Output the (X, Y) coordinate of the center of the cell containing the given text.  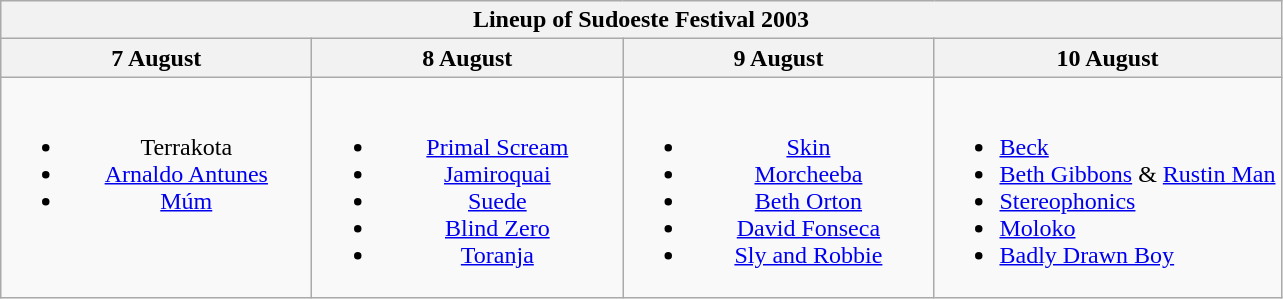
10 August (1108, 58)
Lineup of Sudoeste Festival 2003 (641, 20)
9 August (778, 58)
BeckBeth Gibbons & Rustin ManStereophonicsMolokoBadly Drawn Boy (1108, 188)
Primal ScreamJamiroquaiSuedeBlind ZeroToranja (468, 188)
7 August (156, 58)
8 August (468, 58)
SkinMorcheebaBeth OrtonDavid FonsecaSly and Robbie (778, 188)
TerrakotaArnaldo AntunesMúm (156, 188)
